Return (x, y) of the center of cell containing provided text 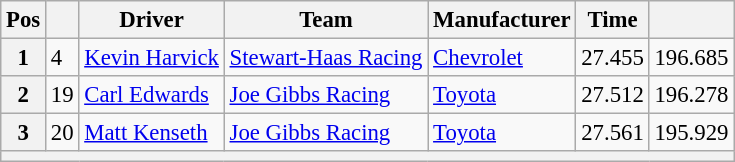
Time (612, 20)
Matt Kenseth (152, 133)
4 (62, 58)
195.929 (692, 133)
Carl Edwards (152, 95)
3 (24, 133)
27.455 (612, 58)
20 (62, 133)
2 (24, 95)
Manufacturer (502, 20)
196.278 (692, 95)
Chevrolet (502, 58)
Kevin Harvick (152, 58)
Pos (24, 20)
1 (24, 58)
Driver (152, 20)
27.561 (612, 133)
196.685 (692, 58)
19 (62, 95)
Team (326, 20)
Stewart-Haas Racing (326, 58)
27.512 (612, 95)
